Capture the cell that displays the provided text and extract its [x, y] central coordinate. 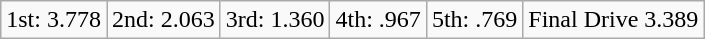
2nd: 2.063 [163, 20]
3rd: 1.360 [275, 20]
1st: 3.778 [54, 20]
4th: .967 [378, 20]
5th: .769 [474, 20]
Final Drive 3.389 [614, 20]
